Extract the (X, Y) coordinate from the center of the cell holding the provided text.  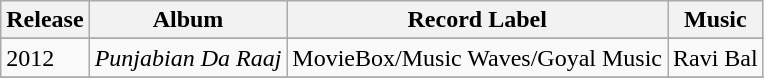
2012 (45, 58)
Music (716, 20)
MovieBox/Music Waves/Goyal Music (478, 58)
Ravi Bal (716, 58)
Punjabian Da Raaj (188, 58)
Album (188, 20)
Record Label (478, 20)
Release (45, 20)
